From the cell containing the given text, extract its center point as (X, Y) coordinate. 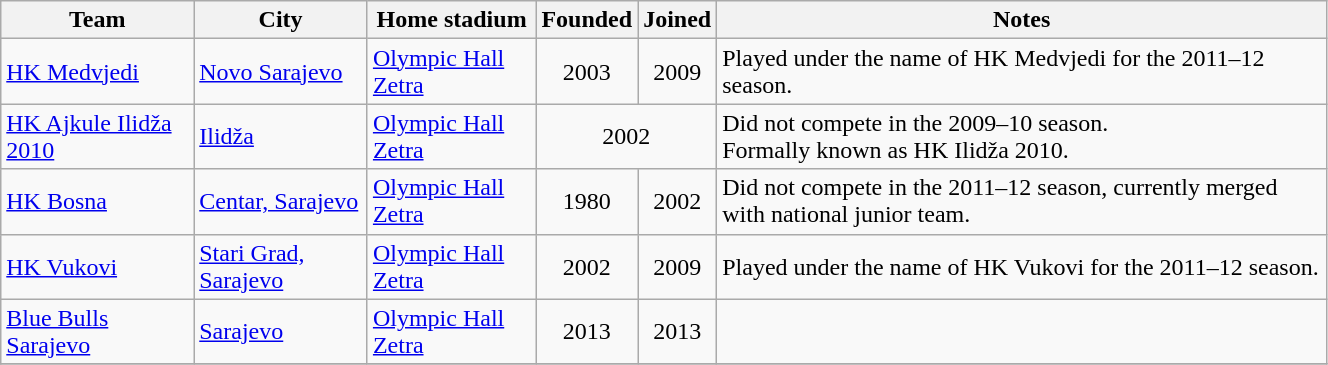
2003 (587, 72)
Sarajevo (281, 332)
Notes (1022, 20)
Did not compete in the 2011–12 season, currently merged with national junior team. (1022, 202)
Joined (678, 20)
Team (98, 20)
Ilidža (281, 136)
Founded (587, 20)
Centar, Sarajevo (281, 202)
City (281, 20)
Did not compete in the 2009–10 season.Formally known as HK Ilidža 2010. (1022, 136)
HK Bosna (98, 202)
Novo Sarajevo (281, 72)
1980 (587, 202)
Home stadium (451, 20)
Played under the name of HK Medvjedi for the 2011–12 season. (1022, 72)
HK Vukovi (98, 266)
Blue Bulls Sarajevo (98, 332)
HK Ajkule Ilidža 2010 (98, 136)
Stari Grad, Sarajevo (281, 266)
HK Medvjedi (98, 72)
Played under the name of HK Vukovi for the 2011–12 season. (1022, 266)
